Return (X, Y) of the center of cell containing provided text 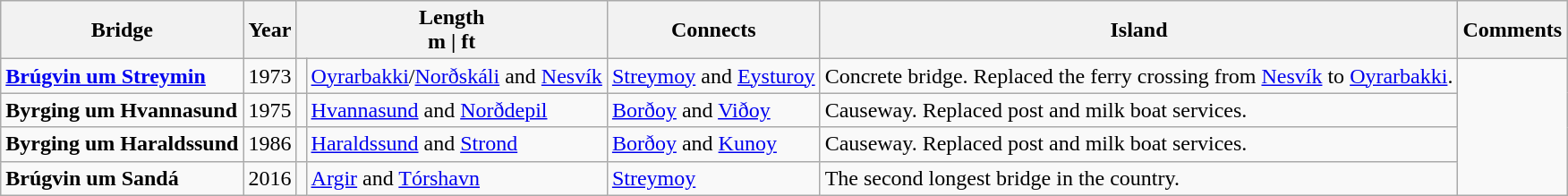
Borðoy and Viðoy (713, 110)
2016 (270, 178)
Connects (713, 30)
Streymoy and Eysturoy (713, 76)
Streymoy (713, 178)
Oyrarbakki/Norðskáli and Nesvík (456, 76)
The second longest bridge in the country. (1138, 178)
1975 (270, 110)
Bridge (122, 30)
Brúgvin um Sandá (122, 178)
Byrging um Hvannasund (122, 110)
Hvannasund and Norðdepil (456, 110)
Byrging um Haraldssund (122, 144)
Lengthm | ft (451, 30)
Haraldssund and Strond (456, 144)
Argir and Tórshavn (456, 178)
Brúgvin um Streymin (122, 76)
Island (1138, 30)
Concrete bridge. Replaced the ferry crossing from Nesvík to Oyrarbakki. (1138, 76)
1986 (270, 144)
Comments (1513, 30)
1973 (270, 76)
Borðoy and Kunoy (713, 144)
Year (270, 30)
